Extract the (x, y) coordinate from the center of the cell holding the provided text.  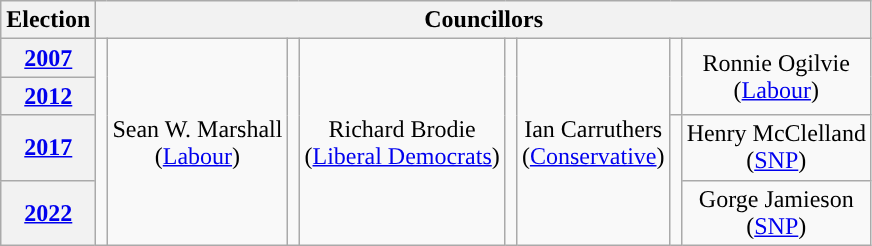
Ronnie Ogilvie(Labour) (776, 77)
Ian Carruthers(Conservative) (593, 142)
2017 (48, 148)
2012 (48, 96)
Gorge Jamieson(SNP) (776, 212)
2022 (48, 212)
Sean W. Marshall(Labour) (198, 142)
Election (48, 20)
2007 (48, 58)
Richard Brodie(Liberal Democrats) (402, 142)
Henry McClelland(SNP) (776, 148)
Councillors (484, 20)
